For the text-containing cell, return its midpoint in (X, Y) coordinate format. 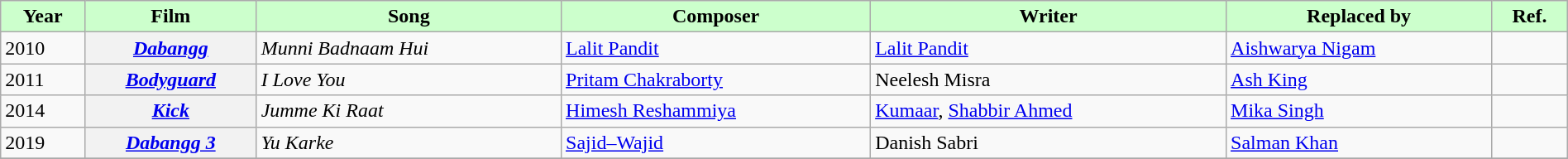
2010 (43, 48)
Himesh Reshammiya (716, 111)
Year (43, 17)
Kick (171, 111)
Danish Sabri (1049, 142)
2019 (43, 142)
Aishwarya Nigam (1360, 48)
Sajid–Wajid (716, 142)
Dabangg (171, 48)
Neelesh Misra (1049, 79)
I Love You (409, 79)
Jumme Ki Raat (409, 111)
Writer (1049, 17)
2011 (43, 79)
Kumaar, Shabbir Ahmed (1049, 111)
Song (409, 17)
Film (171, 17)
Ref. (1530, 17)
Yu Karke (409, 142)
Replaced by (1360, 17)
Salman Khan (1360, 142)
Pritam Chakraborty (716, 79)
Composer (716, 17)
Munni Badnaam Hui (409, 48)
Ash King (1360, 79)
2014 (43, 111)
Mika Singh (1360, 111)
Bodyguard (171, 79)
Dabangg 3 (171, 142)
